From the cell containing the given text, extract its center point as [x, y] coordinate. 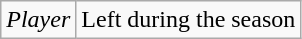
Left during the season [188, 20]
Player [38, 20]
